Pinpoint the cell where the given text exists, returning its [X, Y] midpoint coordinate. 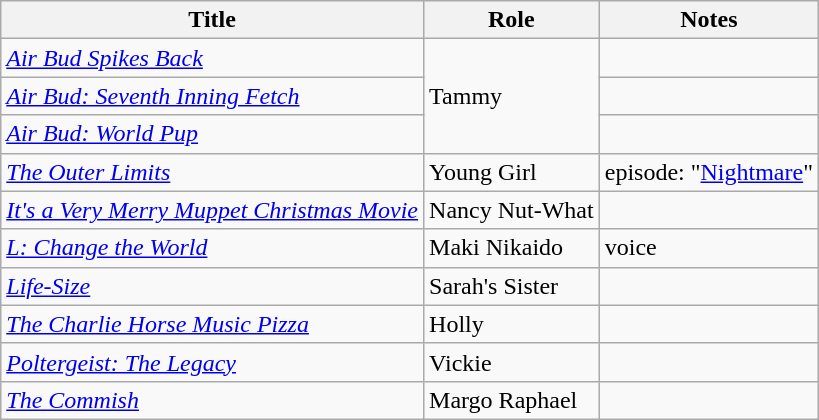
Air Bud Spikes Back [212, 58]
The Charlie Horse Music Pizza [212, 324]
voice [708, 248]
It's a Very Merry Muppet Christmas Movie [212, 210]
Maki Nikaido [512, 248]
Tammy [512, 96]
Holly [512, 324]
Vickie [512, 362]
episode: "Nightmare" [708, 172]
The Commish [212, 400]
Sarah's Sister [512, 286]
Title [212, 20]
The Outer Limits [212, 172]
Air Bud: World Pup [212, 134]
Nancy Nut-What [512, 210]
Air Bud: Seventh Inning Fetch [212, 96]
Notes [708, 20]
Poltergeist: The Legacy [212, 362]
Life-Size [212, 286]
Role [512, 20]
L: Change the World [212, 248]
Young Girl [512, 172]
Margo Raphael [512, 400]
